Identify which cell holds the provided text, then report its [X, Y] central coordinate. 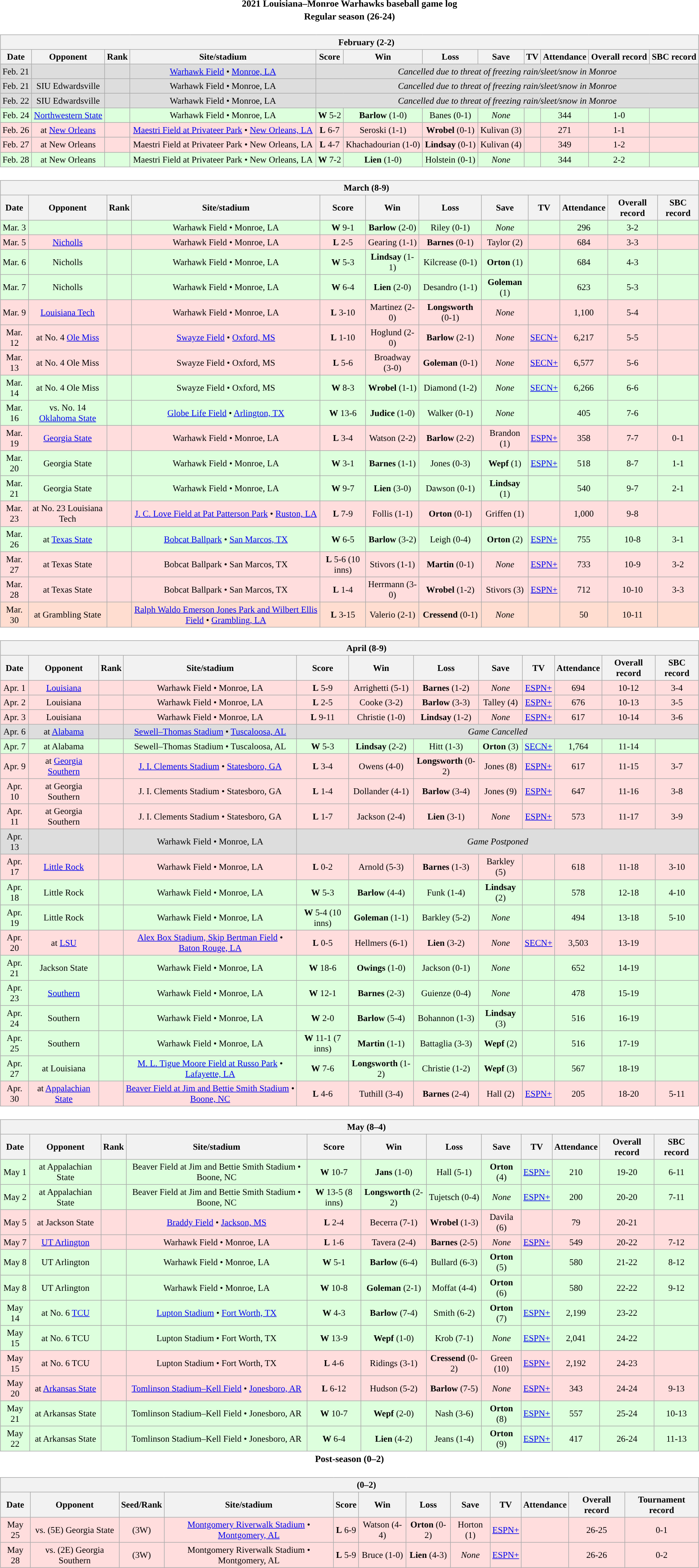
W 13-6 [343, 413]
Apr. 25 [15, 1043]
Feb. 28 [16, 159]
at No. 23 Louisiana Tech [68, 514]
Becerra (7-1) [394, 1223]
Apr. 18 [15, 892]
5-3 [633, 287]
Bohannon (1-3) [446, 1018]
10-11 [633, 614]
Stivors (3) [505, 589]
Lindsay (2-2) [381, 746]
494 [578, 918]
Longsworth (0-1) [450, 313]
L 3-15 [343, 614]
Barnes (1-3) [446, 867]
6-11 [676, 1172]
Game Cancelled [498, 732]
20-20 [627, 1198]
3-7 [677, 766]
Bruce (1-0) [382, 1555]
Barnes (1-1) [392, 463]
1-0 [619, 115]
79 [576, 1223]
557 [576, 1414]
J. C. Love Field at Pat Patterson Park • Ruston, LA [226, 514]
Lindsay (1) [505, 489]
W 5-2 [330, 115]
358 [584, 438]
Tuthill (3-4) [381, 1094]
W 7-6 [323, 1068]
Hudson (5-2) [394, 1388]
Orton (7) [502, 1313]
Mar. 19 [14, 438]
vs. (5E) Georgia State [75, 1530]
L 1-7 [323, 816]
19-20 [627, 1172]
Khachadourian (1-0) [383, 145]
Lindsay (3) [501, 1018]
417 [576, 1439]
578 [578, 892]
Wrobel (1-3) [454, 1223]
Barnes (1-2) [446, 688]
Apr. 1 [15, 688]
18-20 [628, 1094]
1-2 [619, 145]
Lindsay (1-1) [392, 262]
Goleman (2-1) [394, 1287]
5-6 [633, 363]
Apr. 10 [15, 791]
W 9-1 [343, 227]
Brandon (1) [505, 438]
9-12 [676, 1287]
L 5-6 [343, 363]
11-14 [628, 746]
Owings (1-0) [381, 968]
26-25 [597, 1530]
Jones (9) [501, 791]
Christie (1-2) [446, 1068]
25-24 [627, 1414]
Ralph Waldo Emerson Jones Park and Wilbert Ellis Field • Grambling, LA [226, 614]
296 [584, 227]
Mar. 9 [14, 313]
Tavera (2-4) [394, 1242]
17-19 [628, 1043]
Orton (0-2) [428, 1530]
7-11 [676, 1198]
6,217 [584, 338]
3-8 [677, 791]
Riley (0-1) [450, 227]
May (8–4) [349, 1127]
May 28 [16, 1555]
Orton (6) [502, 1287]
Apr. 2 [15, 703]
7-6 [633, 413]
733 [584, 565]
Apr. 23 [15, 993]
Guienze (0-4) [446, 993]
Ridings (3-1) [394, 1363]
Apr. 24 [15, 1018]
Apr. 21 [15, 968]
Arnold (5-3) [381, 867]
L 6-12 [334, 1388]
Kulivan (3) [501, 130]
11-13 [676, 1439]
10-8 [633, 539]
Krob (7-1) [454, 1338]
Orton (3) [501, 746]
Wepf (2) [501, 1043]
Orton (0-1) [450, 514]
Barlow (2-0) [392, 227]
Lien (4-2) [394, 1439]
11-18 [628, 867]
Leigh (0-4) [450, 539]
Arrighetti (5-1) [381, 688]
May 5 [15, 1223]
Barnes (0-1) [450, 242]
Mar. 20 [14, 463]
Tujetsch (0-4) [454, 1198]
10-10 [633, 589]
755 [584, 539]
Horton (1) [470, 1530]
15-19 [628, 993]
24-24 [627, 1388]
Jackson State [64, 968]
Cooke (3-2) [381, 703]
May 7 [15, 1242]
Orton (2) [505, 539]
Lien (1-0) [383, 159]
Taylor (2) [505, 242]
4-10 [677, 892]
L 5-6 (10 inns) [343, 565]
405 [584, 413]
1,000 [584, 514]
9-8 [633, 514]
Martin (1-1) [381, 1043]
Apr. 9 [15, 766]
676 [578, 703]
Follis (1-1) [392, 514]
21-22 [627, 1262]
L 9-11 [323, 717]
Barkley (5) [501, 867]
Longsworth (1-2) [381, 1068]
May 14 [15, 1313]
1,100 [584, 313]
Mar. 27 [14, 565]
Davila (6) [502, 1223]
W 5-1 [334, 1262]
Barlow (6-4) [394, 1262]
4-3 [633, 262]
3-6 [677, 717]
647 [578, 791]
Barlow (4-4) [381, 892]
205 [578, 1094]
Apr. 19 [15, 918]
20-21 [627, 1223]
L 0-2 [323, 867]
50 [584, 614]
L 3-10 [343, 313]
May 2 [15, 1198]
2,199 [576, 1313]
W 13-5 (8 inns) [334, 1198]
Wepf (1-0) [394, 1338]
Feb. 27 [16, 145]
Seed/Rank [142, 1505]
May 1 [15, 1172]
Wepf (1) [505, 463]
Apr. 20 [15, 943]
Diamond (1-2) [450, 388]
210 [576, 1172]
623 [584, 287]
12-18 [628, 892]
Dollander (4-1) [381, 791]
9-7 [633, 489]
Stivors (1-1) [392, 565]
Jeans (1-4) [454, 1439]
Hall (2) [501, 1094]
Barnes (2-3) [381, 993]
Moffat (4-4) [454, 1287]
22-22 [627, 1287]
Banes (0-1) [450, 115]
1,764 [578, 746]
Wepf (3) [501, 1068]
Mar. 28 [14, 589]
8-7 [633, 463]
Hitt (1-3) [446, 746]
Braddy Field • Jackson, MS [216, 1223]
Funk (1-4) [446, 892]
9-13 [676, 1388]
Northwestern State [68, 115]
Orton (4) [502, 1172]
W 18-6 [323, 968]
6,266 [584, 388]
Apr. 27 [15, 1068]
Goleman (0-1) [450, 363]
18-19 [628, 1068]
Game Postponed [498, 842]
Mar. 12 [14, 338]
3,503 [578, 943]
7-12 [676, 1242]
L 0-5 [323, 943]
24-23 [627, 1363]
Mar. 6 [14, 262]
Orton (1) [505, 262]
Jans (1-0) [394, 1172]
Wrobel (0-1) [450, 130]
6-6 [633, 388]
L 7-9 [343, 514]
Bullard (6-3) [454, 1262]
549 [576, 1242]
W 9-7 [343, 489]
Dawson (0-1) [450, 489]
Mar. 23 [14, 514]
W 4-3 [334, 1313]
200 [576, 1198]
Broadway (3-0) [392, 363]
W 11-1 (7 inns) [323, 1043]
Christie (1-0) [381, 717]
Wrobel (1-1) [392, 388]
343 [576, 1388]
Barlow (3-4) [446, 791]
Longsworth (2-2) [394, 1198]
Feb. 24 [16, 115]
24-22 [627, 1338]
Barlow (2-2) [450, 438]
Mar. 14 [14, 388]
W 12-1 [323, 993]
Wrobel (1-2) [450, 589]
Lien (2-0) [392, 287]
vs. No. 14 Oklahoma State [68, 413]
April (8-9) [349, 648]
W 5-4 (10 inns) [323, 918]
Lindsay (0-1) [450, 145]
March (8-9) [349, 188]
3-10 [677, 867]
L 6-9 [346, 1530]
652 [578, 968]
Holstein (0-1) [450, 159]
618 [578, 867]
Barlow (3-3) [446, 703]
(0–2) [349, 1485]
Watson (4-4) [382, 1530]
20-22 [627, 1242]
Goleman (1-1) [381, 918]
Judice (1-0) [392, 413]
Gearing (1-1) [392, 242]
Owens (4-0) [381, 766]
Lien (3-1) [446, 816]
Hellmers (6-1) [381, 943]
5-11 [677, 1094]
W 10-8 [334, 1287]
Talley (4) [501, 703]
5-4 [633, 313]
Lindsay (2) [501, 892]
Tournament record [662, 1505]
Martin (0-1) [450, 565]
Apr. 30 [15, 1094]
Griffen (1) [505, 514]
0-2 [662, 1555]
Valerio (2-1) [392, 614]
3-4 [677, 688]
vs. (2E) Georgia Southern [75, 1555]
Smith (6-2) [454, 1313]
11-15 [628, 766]
Globe Life Field • Arlington, TX [226, 413]
Lien (4-3) [428, 1555]
Apr. 13 [15, 842]
3-5 [677, 703]
Barkley (5-2) [446, 918]
L 1-10 [343, 338]
May 21 [15, 1414]
Louisiana Tech [68, 313]
L 1-6 [334, 1242]
L 4-7 [330, 145]
2-2 [619, 159]
Battaglia (3-3) [446, 1043]
Goleman (1) [505, 287]
Mar. 21 [14, 489]
Apr. 6 [15, 732]
M. L. Tigue Moore Field at Russo Park • Lafayette, LA [210, 1068]
518 [584, 463]
8-12 [676, 1262]
Barlow (2-1) [450, 338]
Lindsay (1-2) [446, 717]
10-12 [628, 688]
Kulivan (4) [501, 145]
February (2-2) [349, 42]
Feb. 22 [16, 101]
Lien (3-2) [446, 943]
10-9 [633, 565]
W 7-2 [330, 159]
Mar. 13 [14, 363]
Herrmann (3-0) [392, 589]
Longsworth (0-2) [446, 766]
at Grambling State [68, 614]
Apr. 17 [15, 867]
349 [565, 145]
13-18 [628, 918]
5-10 [677, 918]
Nash (3-6) [454, 1414]
Jackson (2-4) [381, 816]
Hall (5-1) [454, 1172]
W 6-5 [343, 539]
Jackson (0-1) [446, 968]
7-7 [633, 438]
14-19 [628, 968]
L 2-4 [334, 1223]
Kilcrease (0-1) [450, 262]
5-5 [633, 338]
Cressend (0-1) [450, 614]
Mar. 5 [14, 242]
712 [584, 589]
2,041 [576, 1338]
Barlow (1-0) [383, 115]
Wepf (2-0) [394, 1414]
Orton (5) [502, 1262]
Desandro (1-1) [450, 287]
11-17 [628, 816]
Watson (2-2) [392, 438]
W 2-0 [323, 1018]
2,192 [576, 1363]
Apr. 7 [15, 746]
at LSU [64, 943]
Orton (9) [502, 1439]
13-19 [628, 943]
at Louisiana [64, 1068]
540 [584, 489]
Mar. 30 [14, 614]
Cressend (0-2) [454, 1363]
L 6-7 [330, 130]
567 [578, 1068]
Jones (0-3) [450, 463]
Mar. 7 [14, 287]
Feb. 26 [16, 130]
Jones (8) [501, 766]
478 [578, 993]
Barlow (7-4) [394, 1313]
May 22 [15, 1439]
Barnes (2-5) [454, 1242]
Apr. 3 [15, 717]
W 3-1 [343, 463]
May 20 [15, 1388]
11-16 [628, 791]
Alex Box Stadium, Skip Bertman Field • Baton Rouge, LA [210, 943]
Martinez (2-0) [392, 313]
May 25 [16, 1530]
3-9 [677, 816]
Green (10) [502, 1363]
Mar. 16 [14, 413]
Barlow (3-2) [392, 539]
10-14 [628, 717]
Barnes (2-4) [446, 1094]
26-24 [627, 1439]
23-22 [627, 1313]
Mar. 26 [14, 539]
W 8-3 [343, 388]
Seroski (1-1) [383, 130]
Mar. 3 [14, 227]
Barlow (7-5) [454, 1388]
Barlow (5-4) [381, 1018]
Hoglund (2-0) [392, 338]
Walker (0-1) [450, 413]
271 [565, 130]
16-19 [628, 1018]
3-1 [678, 539]
573 [578, 816]
Apr. 11 [15, 816]
694 [578, 688]
Orton (8) [502, 1414]
W 13-9 [334, 1338]
Lien (3-0) [392, 489]
26-26 [597, 1555]
at Jackson State [66, 1223]
6,577 [584, 363]
2-1 [678, 489]
